Provide the [X, Y] coordinate of the cell's center where the given text is located.  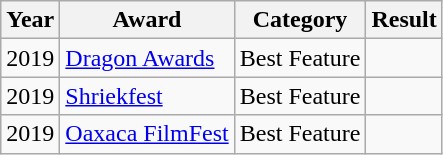
Award [147, 20]
Category [300, 20]
Oaxaca FilmFest [147, 134]
Shriekfest [147, 96]
Result [404, 20]
Year [30, 20]
Dragon Awards [147, 58]
